Identify which cell holds the provided text, then report its [X, Y] central coordinate. 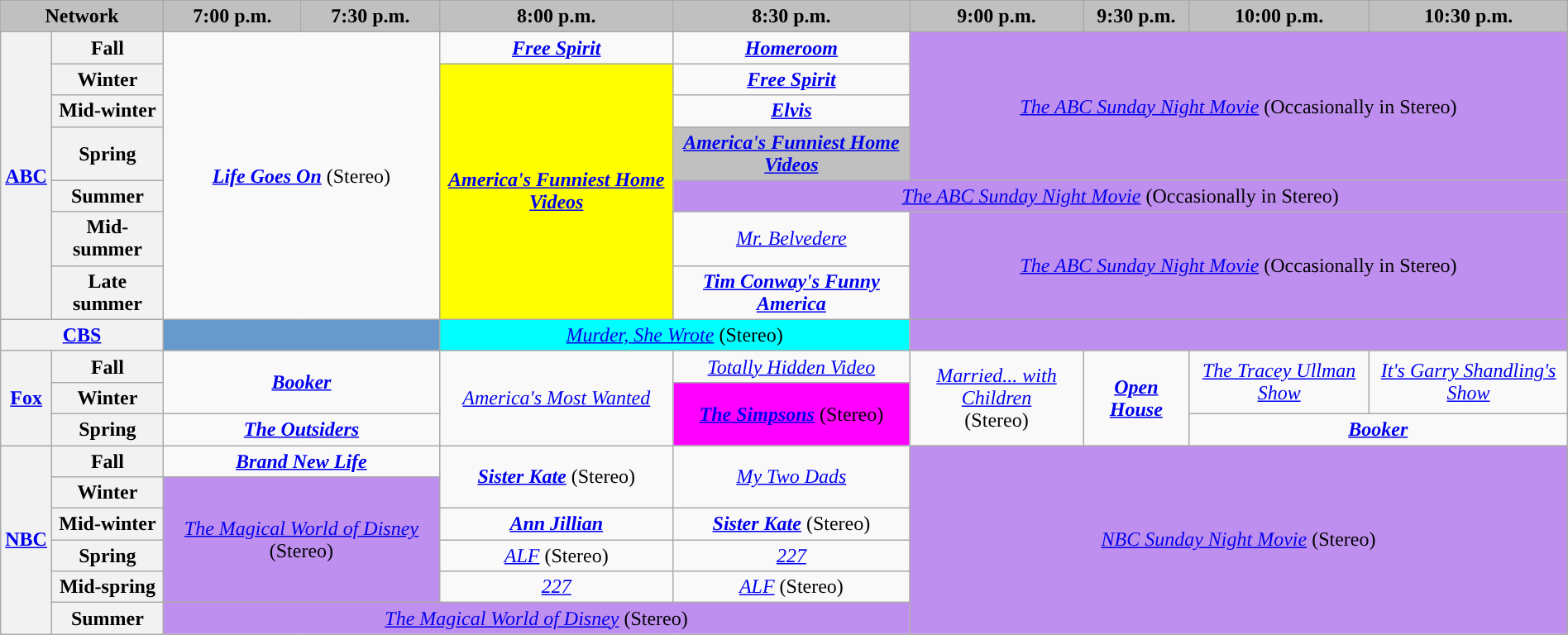
Married... with Children(Stereo) [997, 398]
America's Most Wanted [556, 398]
Mid-summer [108, 238]
The Outsiders [301, 429]
CBS [83, 335]
7:30 p.m. [370, 17]
Network [83, 17]
Totally Hidden Video [791, 366]
Ann Jillian [556, 524]
The Simpsons (Stereo) [791, 413]
Mid-spring [108, 587]
8:00 p.m. [556, 17]
My Two Dads [791, 476]
Murder, She Wrote (Stereo) [674, 335]
Open House [1136, 398]
9:30 p.m. [1136, 17]
7:00 p.m. [232, 17]
NBC [26, 539]
10:30 p.m. [1469, 17]
Life Goes On (Stereo) [301, 175]
Late summer [108, 293]
9:00 p.m. [997, 17]
Brand New Life [301, 461]
It's Garry Shandling's Show [1469, 382]
8:30 p.m. [791, 17]
NBC Sunday Night Movie (Stereo) [1239, 539]
Homeroom [791, 48]
ABC [26, 175]
Tim Conway's Funny America [791, 293]
10:00 p.m. [1279, 17]
Elvis [791, 111]
Fox [26, 398]
The Tracey Ullman Show [1279, 382]
Mr. Belvedere [791, 238]
